Provide the [X, Y] coordinate of the cell's center where the given text is located.  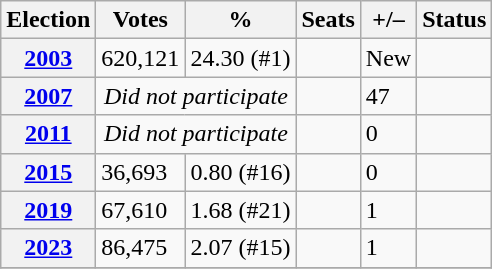
2.07 (#15) [240, 248]
0.80 (#16) [240, 172]
24.30 (#1) [240, 58]
620,121 [140, 58]
New [388, 58]
Election [48, 20]
2015 [48, 172]
47 [388, 96]
+/– [388, 20]
2023 [48, 248]
% [240, 20]
36,693 [140, 172]
67,610 [140, 210]
2003 [48, 58]
2007 [48, 96]
86,475 [140, 248]
1.68 (#21) [240, 210]
Votes [140, 20]
Seats [328, 20]
Status [454, 20]
2011 [48, 134]
2019 [48, 210]
